Find where the given text appears and provide that cell's center as [X, Y] coordinate. 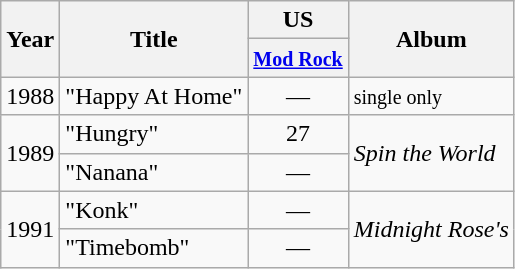
27 [298, 134]
single only [431, 96]
"Konk" [154, 210]
"Happy At Home" [154, 96]
Album [431, 39]
Title [154, 39]
1989 [30, 153]
Spin the World [431, 153]
Year [30, 39]
Mod Rock [298, 58]
"Hungry" [154, 134]
"Nanana" [154, 172]
"Timebomb" [154, 248]
1991 [30, 229]
US [298, 20]
Midnight Rose's [431, 229]
1988 [30, 96]
